Capture the cell that displays the provided text and extract its (X, Y) central coordinate. 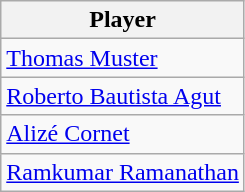
Ramkumar Ramanathan (123, 172)
Player (123, 20)
Alizé Cornet (123, 134)
Roberto Bautista Agut (123, 96)
Thomas Muster (123, 58)
